Return [X, Y] of the center of cell containing provided text 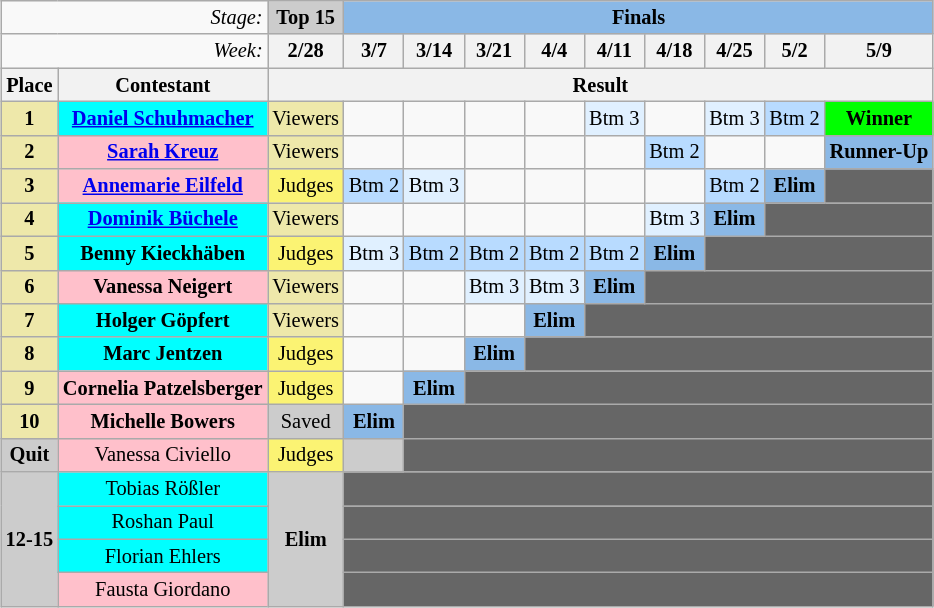
4/11 [614, 51]
10 [30, 421]
Cornelia Patzelsberger [163, 388]
Sarah Kreuz [163, 152]
Result [601, 85]
4/4 [554, 51]
3/21 [494, 51]
5/9 [880, 51]
3 [30, 186]
4/18 [674, 51]
1 [30, 118]
9 [30, 388]
7 [30, 320]
Quit [30, 455]
12-15 [30, 540]
Stage: [134, 17]
Fausta Giordano [163, 589]
Michelle Bowers [163, 421]
Week: [134, 51]
Marc Jentzen [163, 354]
Benny Kieckhäben [163, 253]
5 [30, 253]
3/14 [434, 51]
2 [30, 152]
Florian Ehlers [163, 556]
Finals [638, 17]
Winner [880, 118]
Holger Göpfert [163, 320]
Annemarie Eilfeld [163, 186]
2/28 [306, 51]
6 [30, 287]
Tobias Rößler [163, 489]
Runner-Up [880, 152]
Place [30, 85]
Dominik Büchele [163, 219]
Roshan Paul [163, 522]
Contestant [163, 85]
Vanessa Civiello [163, 455]
4 [30, 219]
Saved [306, 421]
4/25 [734, 51]
3/7 [374, 51]
Daniel Schuhmacher [163, 118]
Vanessa Neigert [163, 287]
5/2 [795, 51]
Top 15 [306, 17]
8 [30, 354]
